From the cell containing the given text, extract its center point as (x, y) coordinate. 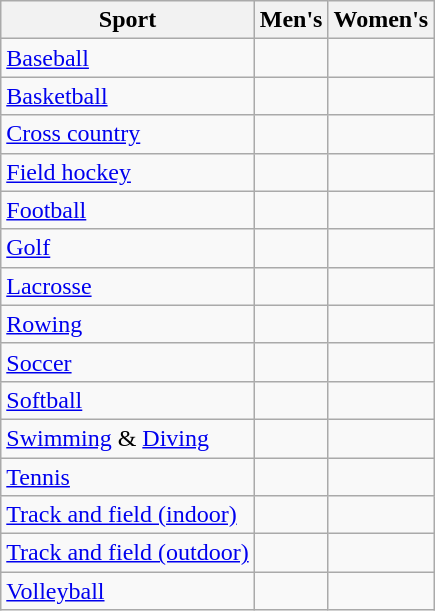
Swimming & Diving (128, 438)
Track and field (indoor) (128, 515)
Men's (291, 20)
Lacrosse (128, 286)
Soccer (128, 362)
Baseball (128, 58)
Sport (128, 20)
Volleyball (128, 591)
Golf (128, 248)
Field hockey (128, 172)
Cross country (128, 134)
Rowing (128, 324)
Basketball (128, 96)
Football (128, 210)
Tennis (128, 477)
Softball (128, 400)
Track and field (outdoor) (128, 553)
Women's (381, 20)
